For the text-containing cell, return its midpoint in [x, y] coordinate format. 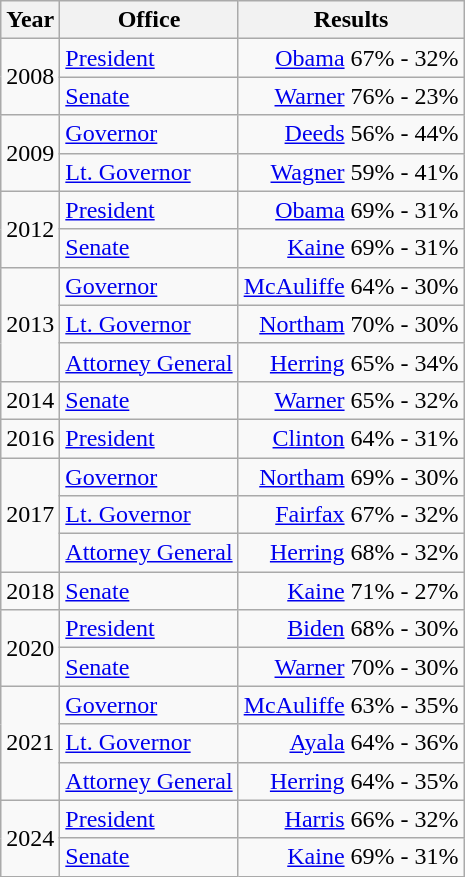
Year [30, 20]
Ayala 64% - 36% [351, 743]
2008 [30, 77]
Office [149, 20]
McAuliffe 63% - 35% [351, 705]
2009 [30, 153]
Northam 70% - 30% [351, 324]
Deeds 56% - 44% [351, 134]
Results [351, 20]
Kaine 71% - 27% [351, 591]
Fairfax 67% - 32% [351, 515]
Warner 70% - 30% [351, 667]
Harris 66% - 32% [351, 819]
Northam 69% - 30% [351, 477]
2012 [30, 229]
2017 [30, 515]
Obama 67% - 32% [351, 58]
2021 [30, 743]
Biden 68% - 30% [351, 629]
Warner 76% - 23% [351, 96]
2024 [30, 838]
McAuliffe 64% - 30% [351, 286]
Warner 65% - 32% [351, 400]
Clinton 64% - 31% [351, 438]
Herring 65% - 34% [351, 362]
Herring 68% - 32% [351, 553]
2016 [30, 438]
Herring 64% - 35% [351, 781]
2018 [30, 591]
Obama 69% - 31% [351, 210]
2014 [30, 400]
Wagner 59% - 41% [351, 172]
2013 [30, 324]
2020 [30, 648]
